Locate the cell with the specified text and output its (x, y) center coordinate. 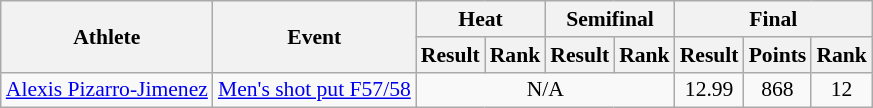
Points (778, 55)
12 (842, 90)
12.99 (710, 90)
Semifinal (610, 19)
Men's shot put F57/58 (314, 90)
Final (774, 19)
Heat (480, 19)
Athlete (107, 36)
Alexis Pizarro-Jimenez (107, 90)
N/A (546, 90)
868 (778, 90)
Event (314, 36)
